Extract the [X, Y] coordinate from the center of the cell holding the provided text.  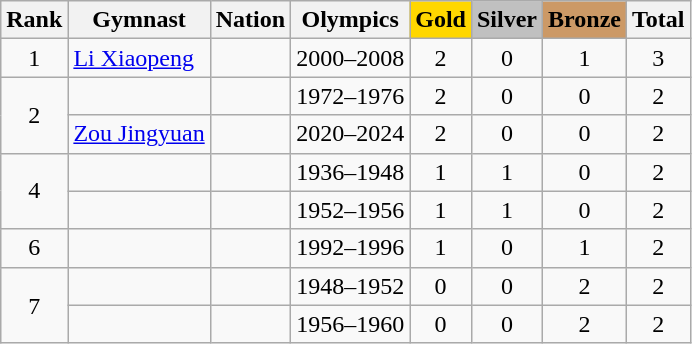
Bronze [585, 20]
Zou Jingyuan [139, 134]
Gold [441, 20]
1972–1976 [350, 96]
Total [658, 20]
2020–2024 [350, 134]
Rank [34, 20]
1992–1996 [350, 248]
1948–1952 [350, 286]
3 [658, 58]
6 [34, 248]
Silver [506, 20]
Li Xiaopeng [139, 58]
1952–1956 [350, 210]
Olympics [350, 20]
2000–2008 [350, 58]
7 [34, 305]
Nation [250, 20]
1936–1948 [350, 172]
1956–1960 [350, 324]
Gymnast [139, 20]
4 [34, 191]
